Detect which cell encompasses the target text, then output its [X, Y] center coordinate. 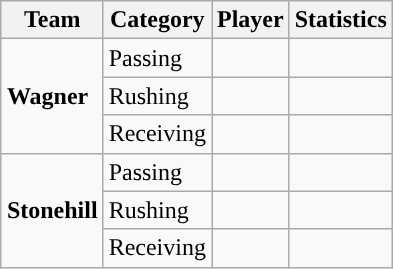
Statistics [340, 20]
Player [251, 20]
Stonehill [52, 210]
Team [52, 20]
Wagner [52, 96]
Category [157, 20]
